Detect which cell encompasses the target text, then output its [X, Y] center coordinate. 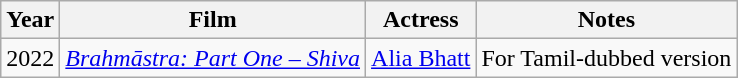
For Tamil-dubbed version [606, 58]
Year [30, 20]
2022 [30, 58]
Notes [606, 20]
Actress [421, 20]
Alia Bhatt [421, 58]
Film [213, 20]
Brahmāstra: Part One – Shiva [213, 58]
